Pinpoint the cell where the given text exists, returning its [x, y] midpoint coordinate. 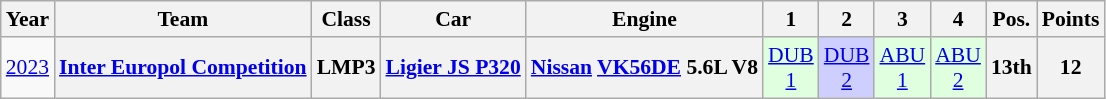
13th [1012, 68]
1 [791, 19]
Pos. [1012, 19]
LMP3 [346, 68]
3 [902, 19]
ABU2 [958, 68]
4 [958, 19]
2 [847, 19]
Year [28, 19]
DUB2 [847, 68]
Car [454, 19]
Class [346, 19]
Team [183, 19]
Ligier JS P320 [454, 68]
Nissan VK56DE 5.6L V8 [644, 68]
Inter Europol Competition [183, 68]
12 [1071, 68]
Engine [644, 19]
ABU1 [902, 68]
Points [1071, 19]
2023 [28, 68]
DUB1 [791, 68]
